Identify which cell holds the provided text, then report its (X, Y) central coordinate. 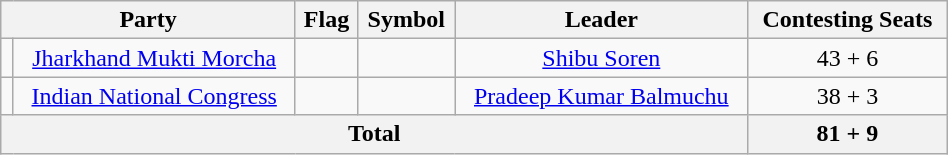
Shibu Soren (602, 58)
43 + 6 (848, 58)
Symbol (406, 20)
Leader (602, 20)
Jharkhand Mukti Morcha (154, 58)
Total (374, 134)
Party (148, 20)
Flag (326, 20)
81 + 9 (848, 134)
Pradeep Kumar Balmuchu (602, 96)
Contesting Seats (848, 20)
38 + 3 (848, 96)
Indian National Congress (154, 96)
